Return the [X, Y] coordinate for the center point of the cell that contains the specified text.  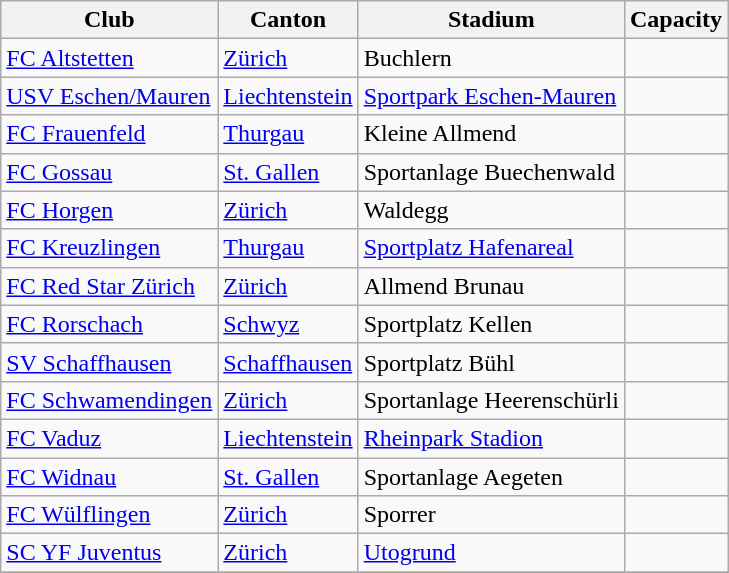
Waldegg [491, 210]
Schaffhausen [288, 362]
FC Altstetten [110, 58]
Sportplatz Bühl [491, 362]
Sportanlage Aegeten [491, 477]
Schwyz [288, 324]
Sportplatz Kellen [491, 324]
Utogrund [491, 553]
FC Wülflingen [110, 515]
FC Schwamendingen [110, 400]
FC Widnau [110, 477]
Allmend Brunau [491, 286]
Sportanlage Heerenschürli [491, 400]
Sportanlage Buechenwald [491, 172]
Capacity [676, 20]
Buchlern [491, 58]
FC Frauenfeld [110, 134]
Kleine Allmend [491, 134]
USV Eschen/Mauren [110, 96]
Rheinpark Stadion [491, 438]
Canton [288, 20]
SC YF Juventus [110, 553]
SV Schaffhausen [110, 362]
FC Horgen [110, 210]
FC Kreuzlingen [110, 248]
FC Vaduz [110, 438]
Sportpark Eschen-Mauren [491, 96]
FC Red Star Zürich [110, 286]
Sporrer [491, 515]
Sportplatz Hafenareal [491, 248]
Stadium [491, 20]
FC Gossau [110, 172]
FC Rorschach [110, 324]
Club [110, 20]
